Output the [x, y] coordinate of the center of the cell containing the given text.  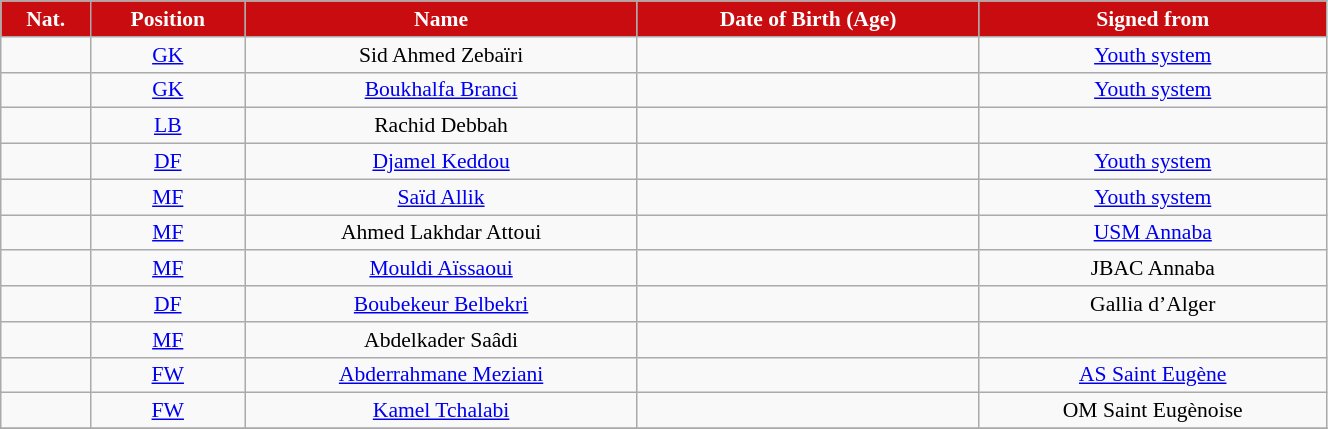
Kamel Tchalabi [441, 411]
Ahmed Lakhdar Attoui [441, 233]
Signed from [1152, 19]
Djamel Keddou [441, 162]
Sid Ahmed Zebaïri [441, 55]
Mouldi Aïssaoui [441, 269]
Nat. [46, 19]
USM Annaba [1152, 233]
Saïd Allik [441, 197]
Boubekeur Belbekri [441, 304]
OM Saint Eugènoise [1152, 411]
Abderrahmane Meziani [441, 375]
Boukhalfa Branci [441, 90]
AS Saint Eugène [1152, 375]
Position [168, 19]
Name [441, 19]
Rachid Debbah [441, 126]
Gallia d’Alger [1152, 304]
JBAC Annaba [1152, 269]
LB [168, 126]
Abdelkader Saâdi [441, 340]
Date of Birth (Age) [808, 19]
